Locate the cell with the specified text and output its (X, Y) center coordinate. 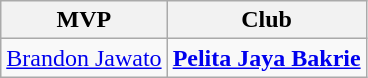
MVP (84, 20)
Pelita Jaya Bakrie (266, 58)
Club (266, 20)
Brandon Jawato (84, 58)
